Locate the cell with the specified text and output its [x, y] center coordinate. 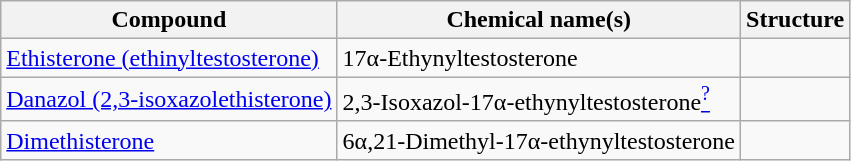
Structure [796, 20]
Danazol (2,3-isoxazolethisterone) [169, 100]
Compound [169, 20]
Dimethisterone [169, 140]
17α-Ethynyltestosterone [538, 58]
2,3-Isoxazol-17α-ethynyltestosterone? [538, 100]
Chemical name(s) [538, 20]
Ethisterone (ethinyltestosterone) [169, 58]
6α,21-Dimethyl-17α-ethynyltestosterone [538, 140]
